Scan for the cell matching the given text and deliver its (x, y) coordinate at center. 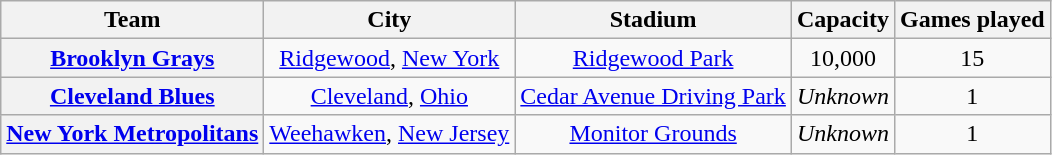
Stadium (654, 20)
Games played (972, 20)
Capacity (842, 20)
Brooklyn Grays (132, 58)
15 (972, 58)
Monitor Grounds (654, 134)
Ridgewood, New York (390, 58)
Cleveland Blues (132, 96)
Team (132, 20)
New York Metropolitans (132, 134)
Cleveland, Ohio (390, 96)
Weehawken, New Jersey (390, 134)
Ridgewood Park (654, 58)
10,000 (842, 58)
Cedar Avenue Driving Park (654, 96)
City (390, 20)
